For the text-containing cell, return its midpoint in (X, Y) coordinate format. 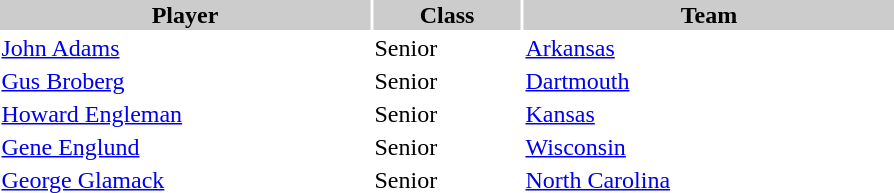
Team (709, 15)
Wisconsin (709, 147)
Class (447, 15)
Kansas (709, 114)
Player (185, 15)
Howard Engleman (185, 114)
Gus Broberg (185, 81)
Arkansas (709, 48)
Gene Englund (185, 147)
John Adams (185, 48)
Dartmouth (709, 81)
